Return the [X, Y] coordinate for the center point of the cell that contains the specified text.  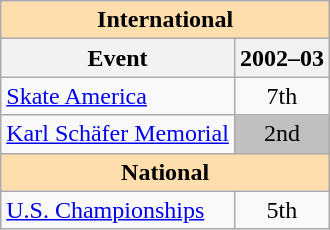
2002–03 [282, 58]
Karl Schäfer Memorial [118, 134]
U.S. Championships [118, 210]
International [166, 20]
Skate America [118, 96]
Event [118, 58]
5th [282, 210]
National [166, 172]
7th [282, 96]
2nd [282, 134]
